Detect which cell encompasses the target text, then output its [x, y] center coordinate. 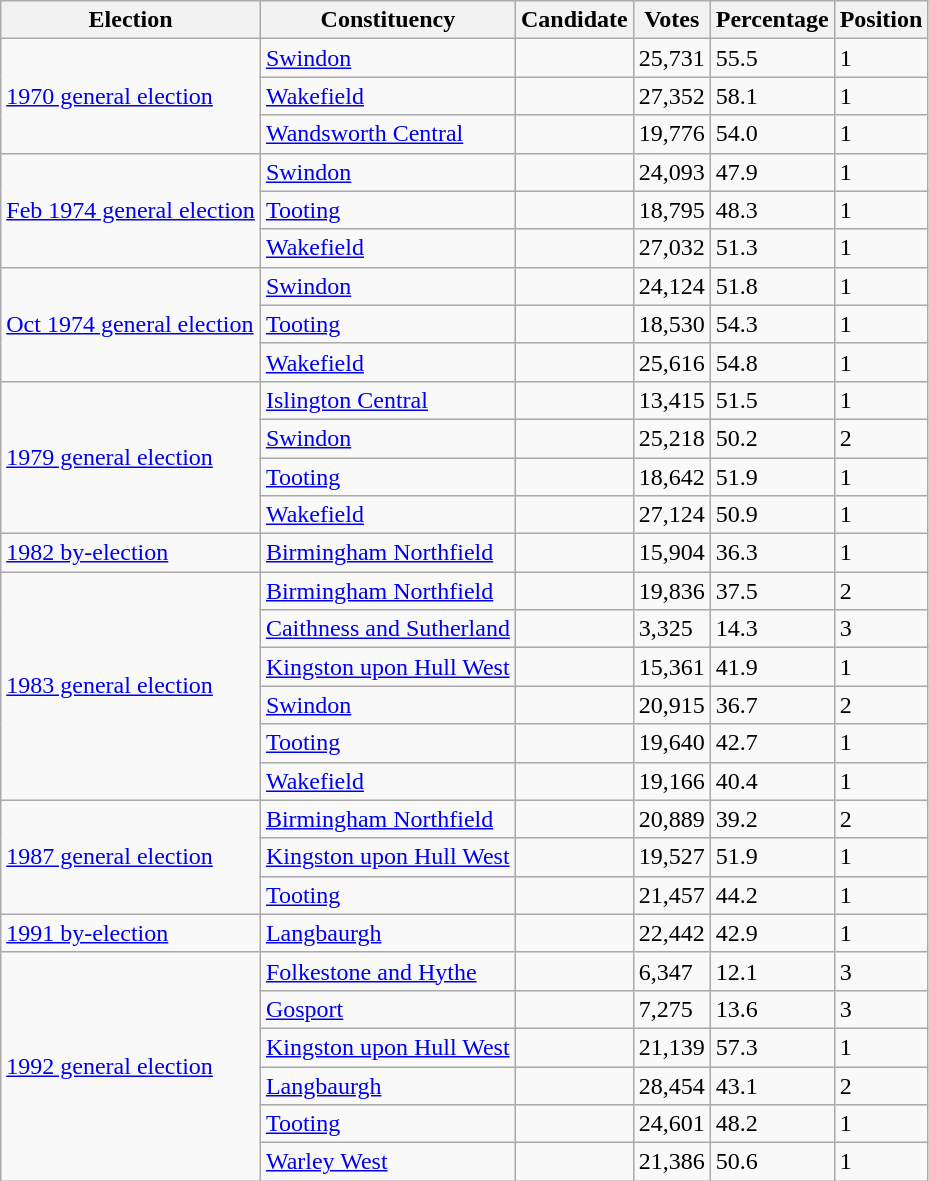
18,795 [672, 210]
25,218 [672, 438]
15,904 [672, 553]
Caithness and Sutherland [388, 629]
57.3 [772, 1047]
13,415 [672, 400]
37.5 [772, 591]
51.5 [772, 400]
7,275 [672, 1009]
14.3 [772, 629]
28,454 [672, 1085]
Oct 1974 general election [131, 324]
22,442 [672, 933]
1982 by-election [131, 553]
19,166 [672, 781]
Warley West [388, 1162]
Folkestone and Hythe [388, 971]
Islington Central [388, 400]
27,352 [672, 96]
Position [881, 20]
48.2 [772, 1124]
19,776 [672, 134]
51.3 [772, 248]
43.1 [772, 1085]
Constituency [388, 20]
19,836 [672, 591]
19,640 [672, 743]
12.1 [772, 971]
1987 general election [131, 857]
Votes [672, 20]
1983 general election [131, 686]
48.3 [772, 210]
25,731 [672, 58]
20,915 [672, 705]
50.9 [772, 515]
1992 general election [131, 1066]
42.7 [772, 743]
58.1 [772, 96]
1979 general election [131, 457]
44.2 [772, 895]
Percentage [772, 20]
54.0 [772, 134]
54.8 [772, 362]
Gosport [388, 1009]
27,124 [672, 515]
Feb 1974 general election [131, 210]
21,457 [672, 895]
18,642 [672, 477]
50.2 [772, 438]
47.9 [772, 172]
19,527 [672, 857]
21,386 [672, 1162]
51.8 [772, 286]
24,124 [672, 286]
13.6 [772, 1009]
24,601 [672, 1124]
40.4 [772, 781]
25,616 [672, 362]
50.6 [772, 1162]
36.7 [772, 705]
20,889 [672, 819]
39.2 [772, 819]
Election [131, 20]
18,530 [672, 324]
1991 by-election [131, 933]
15,361 [672, 667]
55.5 [772, 58]
42.9 [772, 933]
Wandsworth Central [388, 134]
3,325 [672, 629]
41.9 [772, 667]
21,139 [672, 1047]
24,093 [672, 172]
54.3 [772, 324]
Candidate [574, 20]
36.3 [772, 553]
1970 general election [131, 96]
27,032 [672, 248]
6,347 [672, 971]
